Return the [x, y] coordinate for the center point of the cell that contains the specified text.  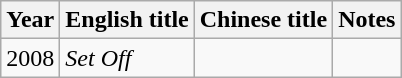
2008 [30, 58]
Chinese title [263, 20]
Notes [367, 20]
Set Off [127, 58]
Year [30, 20]
English title [127, 20]
